Return (x, y) of the center of cell containing provided text 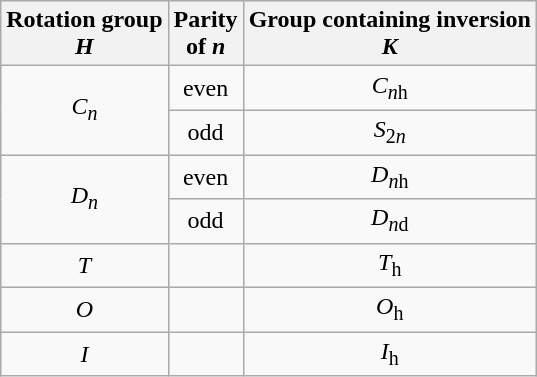
I (84, 354)
T (84, 265)
Ih (390, 354)
Parityof n (206, 34)
S2n (390, 132)
Rotation groupH (84, 34)
Cn (84, 110)
Dnd (390, 221)
Dn (84, 198)
Dnh (390, 176)
Oh (390, 310)
Th (390, 265)
Cnh (390, 88)
Group containing inversionK (390, 34)
O (84, 310)
